Provide the (x, y) coordinate of the cell's center where the given text is located.  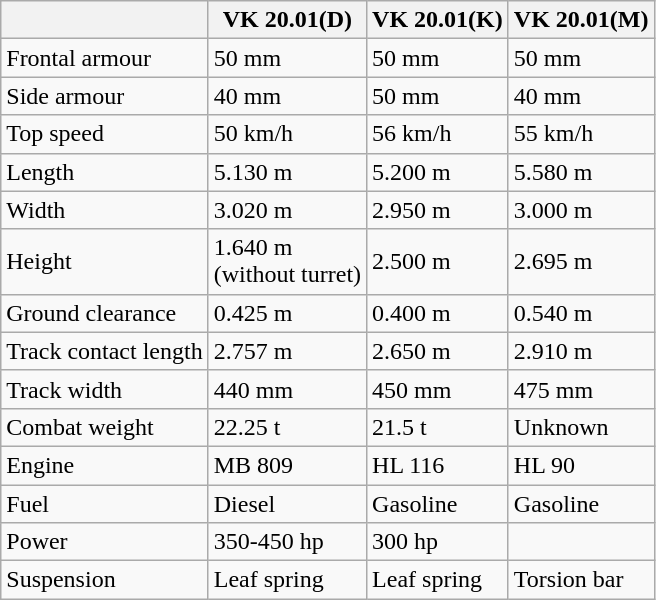
2.500 m (438, 262)
Side armour (104, 96)
5.580 m (581, 172)
0.540 m (581, 313)
HL 116 (438, 465)
475 mm (581, 389)
Engine (104, 465)
0.400 m (438, 313)
2.950 m (438, 210)
MB 809 (287, 465)
22.25 t (287, 427)
3.020 m (287, 210)
56 km/h (438, 134)
3.000 m (581, 210)
Width (104, 210)
Length (104, 172)
0.425 m (287, 313)
1.640 m(without turret) (287, 262)
450 mm (438, 389)
Ground clearance (104, 313)
2.650 m (438, 351)
50 km/h (287, 134)
Combat weight (104, 427)
Top speed (104, 134)
Power (104, 542)
Fuel (104, 503)
440 mm (287, 389)
21.5 t (438, 427)
55 km/h (581, 134)
VK 20.01(K) (438, 20)
VK 20.01(M) (581, 20)
300 hp (438, 542)
Unknown (581, 427)
5.130 m (287, 172)
2.695 m (581, 262)
Frontal armour (104, 58)
VK 20.01(D) (287, 20)
2.910 m (581, 351)
Torsion bar (581, 580)
Track contact length (104, 351)
Height (104, 262)
Track width (104, 389)
5.200 m (438, 172)
350-450 hp (287, 542)
Suspension (104, 580)
2.757 m (287, 351)
Diesel (287, 503)
HL 90 (581, 465)
